Detect which cell encompasses the target text, then output its (X, Y) center coordinate. 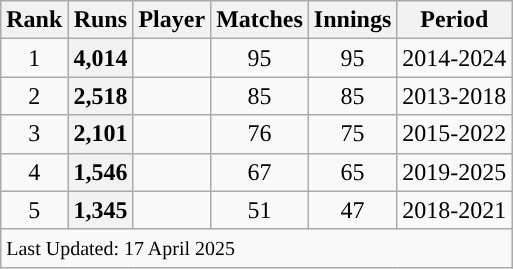
2013-2018 (454, 96)
2014-2024 (454, 58)
47 (352, 210)
4,014 (100, 58)
Period (454, 20)
51 (260, 210)
Last Updated: 17 April 2025 (256, 248)
3 (34, 134)
76 (260, 134)
1,345 (100, 210)
67 (260, 172)
4 (34, 172)
2,101 (100, 134)
Matches (260, 20)
Innings (352, 20)
75 (352, 134)
1,546 (100, 172)
Rank (34, 20)
Player (172, 20)
2,518 (100, 96)
2019-2025 (454, 172)
Runs (100, 20)
2015-2022 (454, 134)
1 (34, 58)
2018-2021 (454, 210)
5 (34, 210)
65 (352, 172)
2 (34, 96)
